From the cell containing the given text, extract its center point as [x, y] coordinate. 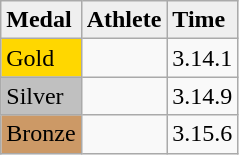
3.14.9 [202, 96]
3.15.6 [202, 134]
Silver [41, 96]
Bronze [41, 134]
Medal [41, 20]
Athlete [124, 20]
Gold [41, 58]
3.14.1 [202, 58]
Time [202, 20]
